From the cell containing the given text, extract its center point as (X, Y) coordinate. 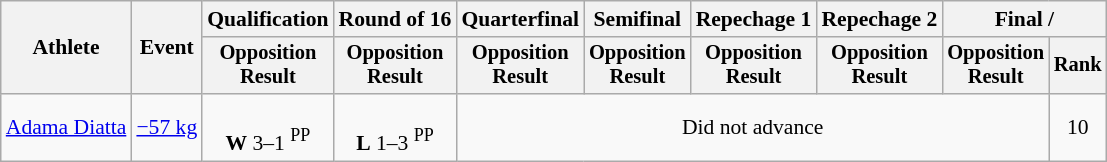
Quarterfinal (520, 19)
Repechage 1 (754, 19)
Final / (1024, 19)
Athlete (66, 48)
Event (166, 48)
Round of 16 (396, 19)
Rank (1078, 66)
10 (1078, 128)
W 3–1 PP (268, 128)
−57 kg (166, 128)
Did not advance (752, 128)
Qualification (268, 19)
Adama Diatta (66, 128)
L 1–3 PP (396, 128)
Semifinal (638, 19)
Repechage 2 (879, 19)
